Determine the (x, y) coordinate at the center of the cell enclosing the given text.  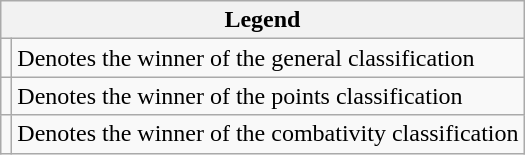
Denotes the winner of the points classification (268, 96)
Legend (262, 20)
Denotes the winner of the general classification (268, 58)
Denotes the winner of the combativity classification (268, 134)
